Return the [X, Y] coordinate for the center point of the cell that contains the specified text.  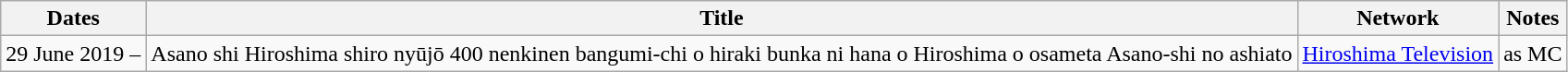
Dates [74, 18]
Hiroshima Television [1398, 54]
Asano shi Hiroshima shiro nyūjō 400 nenkinen bangumi-chi o hiraki bunka ni hana o Hiroshima o osameta Asano-shi no ashiato [722, 54]
Title [722, 18]
as MC [1533, 54]
Notes [1533, 18]
29 June 2019 – [74, 54]
Network [1398, 18]
